For the text-containing cell, return its midpoint in (x, y) coordinate format. 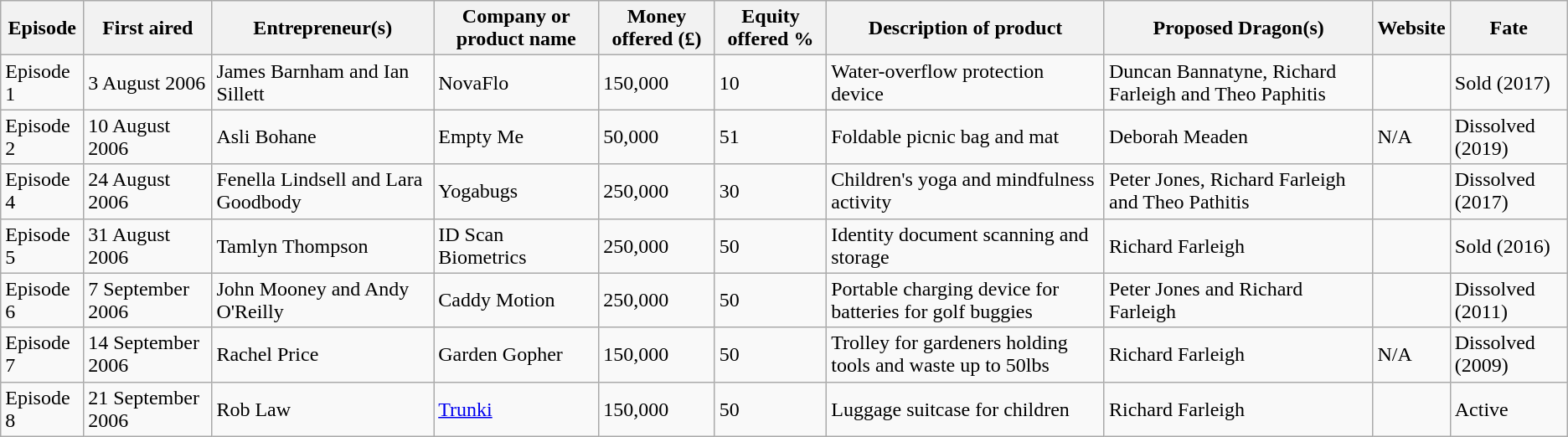
Episode (42, 28)
Money offered (£) (657, 28)
50,000 (657, 137)
First aired (147, 28)
Tamlyn Thompson (323, 246)
ID Scan Biometrics (516, 246)
Episode 6 (42, 300)
Dissolved (2019) (1509, 137)
Proposed Dragon(s) (1238, 28)
Description of product (966, 28)
21 September 2006 (147, 409)
Asli Bohane (323, 137)
51 (771, 137)
Deborah Meaden (1238, 137)
Water-overflow protection device (966, 82)
Entrepreneur(s) (323, 28)
Episode 4 (42, 191)
Foldable picnic bag and mat (966, 137)
John Mooney and Andy O'Reilly (323, 300)
Sold (2016) (1509, 246)
Children's yoga and mindfulness activity (966, 191)
Active (1509, 409)
Dissolved (2017) (1509, 191)
Portable charging device for batteries for golf buggies (966, 300)
NovaFlo (516, 82)
Company or product name (516, 28)
Peter Jones and Richard Farleigh (1238, 300)
10 August 2006 (147, 137)
Empty Me (516, 137)
James Barnham and Ian Sillett (323, 82)
Duncan Bannatyne, Richard Farleigh and Theo Paphitis (1238, 82)
Sold (2017) (1509, 82)
30 (771, 191)
Yogabugs (516, 191)
Episode 1 (42, 82)
Episode 5 (42, 246)
24 August 2006 (147, 191)
Trolley for gardeners holding tools and waste up to 50lbs (966, 355)
Rob Law (323, 409)
Dissolved (2009) (1509, 355)
7 September 2006 (147, 300)
Garden Gopher (516, 355)
Luggage suitcase for children (966, 409)
Peter Jones, Richard Farleigh and Theo Pathitis (1238, 191)
Fate (1509, 28)
Rachel Price (323, 355)
Episode 8 (42, 409)
31 August 2006 (147, 246)
Equity offered % (771, 28)
Episode 2 (42, 137)
Trunki (516, 409)
Website (1411, 28)
Identity document scanning and storage (966, 246)
3 August 2006 (147, 82)
10 (771, 82)
Caddy Motion (516, 300)
Episode 7 (42, 355)
14 September 2006 (147, 355)
Dissolved (2011) (1509, 300)
Fenella Lindsell and Lara Goodbody (323, 191)
